Pinpoint the cell where the given text exists, returning its (x, y) midpoint coordinate. 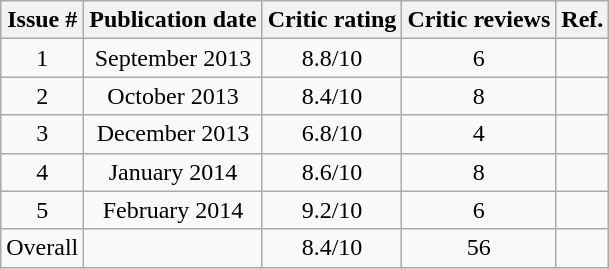
3 (42, 134)
Publication date (173, 20)
December 2013 (173, 134)
2 (42, 96)
Critic reviews (479, 20)
February 2014 (173, 210)
Overall (42, 248)
October 2013 (173, 96)
Issue # (42, 20)
Critic rating (332, 20)
1 (42, 58)
September 2013 (173, 58)
56 (479, 248)
5 (42, 210)
Ref. (582, 20)
8.6/10 (332, 172)
9.2/10 (332, 210)
8.8/10 (332, 58)
January 2014 (173, 172)
6.8/10 (332, 134)
